Pinpoint the cell where the given text exists, returning its (X, Y) midpoint coordinate. 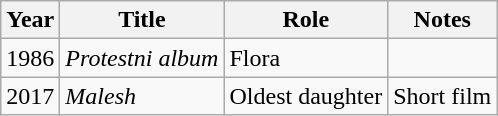
Notes (442, 20)
Role (306, 20)
Protestni album (142, 58)
Short film (442, 96)
2017 (30, 96)
Malesh (142, 96)
Flora (306, 58)
1986 (30, 58)
Year (30, 20)
Title (142, 20)
Oldest daughter (306, 96)
